For the text-containing cell, return its midpoint in (X, Y) coordinate format. 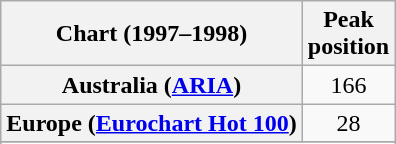
Europe (Eurochart Hot 100) (152, 123)
Chart (1997–1998) (152, 34)
Peakposition (348, 34)
Australia (ARIA) (152, 85)
28 (348, 123)
166 (348, 85)
